Locate the cell with the specified text and output its [X, Y] center coordinate. 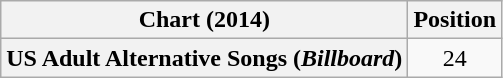
Position [455, 20]
Chart (2014) [204, 20]
US Adult Alternative Songs (Billboard) [204, 58]
24 [455, 58]
